Output the (x, y) coordinate of the center of the cell containing the given text.  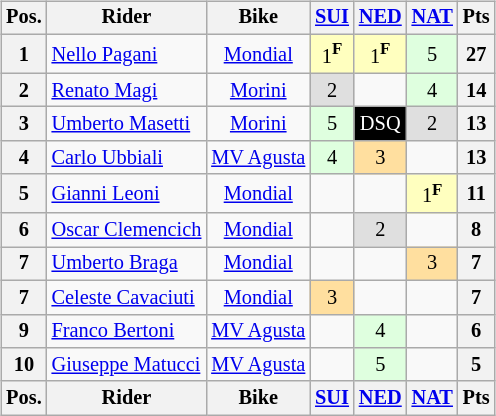
Celeste Cavaciuti (127, 297)
Nello Pagani (127, 54)
Umberto Masetti (127, 124)
8 (476, 230)
Gianni Leoni (127, 194)
Carlo Ubbiali (127, 158)
11 (476, 194)
DSQ (380, 124)
1 (24, 54)
9 (24, 331)
10 (24, 365)
Umberto Braga (127, 264)
Renato Magi (127, 90)
14 (476, 90)
27 (476, 54)
Oscar Clemencich (127, 230)
Giuseppe Matucci (127, 365)
Franco Bertoni (127, 331)
